Provide the (X, Y) coordinate of the cell's center where the given text is located.  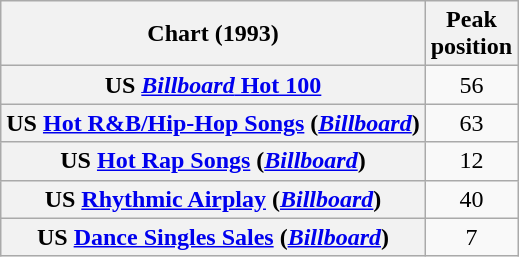
7 (471, 237)
US Hot R&B/Hip-Hop Songs (Billboard) (213, 123)
Chart (1993) (213, 34)
Peak position (471, 34)
US Billboard Hot 100 (213, 85)
12 (471, 161)
US Dance Singles Sales (Billboard) (213, 237)
US Hot Rap Songs (Billboard) (213, 161)
56 (471, 85)
US Rhythmic Airplay (Billboard) (213, 199)
63 (471, 123)
40 (471, 199)
